For the text-containing cell, return its midpoint in (x, y) coordinate format. 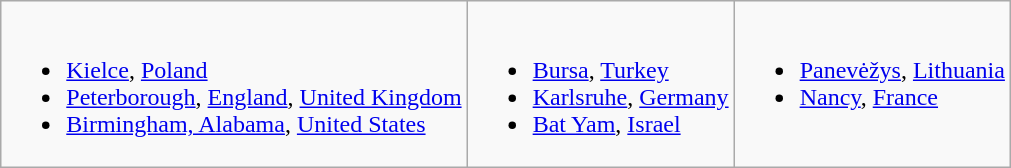
Bursa, Turkey Karlsruhe, Germany Bat Yam, Israel (600, 84)
Panevėžys, Lithuania Nancy, France (872, 84)
Kielce, Poland Peterborough, England, United Kingdom Birmingham, Alabama, United States (234, 84)
